Return the [X, Y] coordinate for the center point of the cell that contains the specified text.  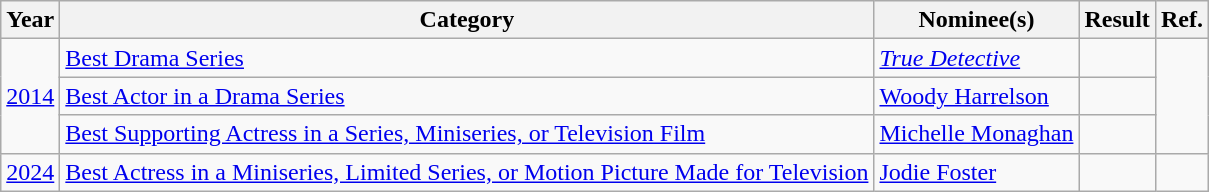
2024 [30, 172]
Best Actor in a Drama Series [467, 96]
Year [30, 20]
Category [467, 20]
Ref. [1182, 20]
Jodie Foster [976, 172]
True Detective [976, 58]
2014 [30, 96]
Best Supporting Actress in a Series, Miniseries, or Television Film [467, 134]
Woody Harrelson [976, 96]
Result [1117, 20]
Best Drama Series [467, 58]
Nominee(s) [976, 20]
Best Actress in a Miniseries, Limited Series, or Motion Picture Made for Television [467, 172]
Michelle Monaghan [976, 134]
